Locate the cell with the specified text and output its [x, y] center coordinate. 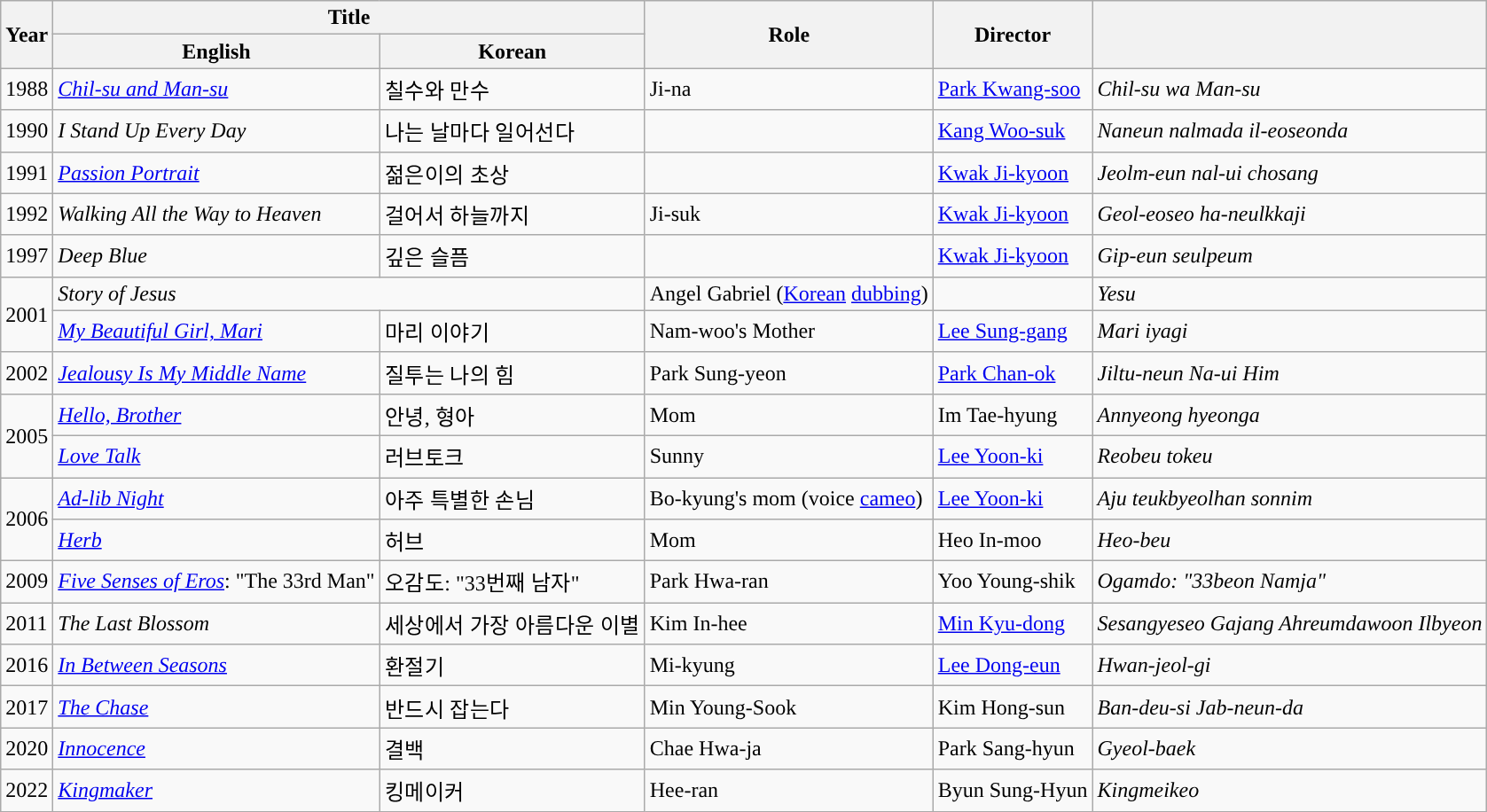
Aju teukbyeolhan sonnim [1289, 498]
Heo In-moo [1013, 541]
Kingmeikeo [1289, 791]
Kim Hong-sun [1013, 707]
Title [349, 18]
2017 [27, 707]
아주 특별한 손님 [513, 498]
세상에서 가장 아름다운 이별 [513, 624]
Ban-deu-si Jab-neun-da [1289, 707]
킹메이커 [513, 791]
Ad-lib Night [216, 498]
결백 [513, 748]
Ji-na [789, 89]
Jeolm-eun nal-ui chosang [1289, 172]
걸어서 하늘까지 [513, 215]
2002 [27, 372]
Park Chan-ok [1013, 372]
Angel Gabriel (Korean dubbing) [789, 293]
Yoo Young-shik [1013, 582]
2011 [27, 624]
Kim In-hee [789, 624]
1992 [27, 215]
Lee Dong-eun [1013, 665]
2022 [27, 791]
1990 [27, 131]
Mi-kyung [789, 665]
English [216, 51]
Gyeol-baek [1289, 748]
질투는 나의 힘 [513, 372]
Kingmaker [216, 791]
Min Young-Sook [789, 707]
Love Talk [216, 456]
2001 [27, 314]
Passion Portrait [216, 172]
Walking All the Way to Heaven [216, 215]
Lee Sung-gang [1013, 332]
Min Kyu-dong [1013, 624]
1997 [27, 255]
Nam-woo's Mother [789, 332]
마리 이야기 [513, 332]
I Stand Up Every Day [216, 131]
Mari iyagi [1289, 332]
Annyeong hyeonga [1289, 415]
The Chase [216, 707]
Chil-su and Man-su [216, 89]
나는 날마다 일어선다 [513, 131]
허브 [513, 541]
2009 [27, 582]
The Last Blossom [216, 624]
Five Senses of Eros: "The 33rd Man" [216, 582]
Role [789, 35]
Byun Sung-Hyun [1013, 791]
Deep Blue [216, 255]
Park Kwang-soo [1013, 89]
Reobeu tokeu [1289, 456]
Heo-beu [1289, 541]
Park Sung-yeon [789, 372]
Chae Hwa-ja [789, 748]
Jealousy Is My Middle Name [216, 372]
반드시 잡는다 [513, 707]
깊은 슬픔 [513, 255]
1988 [27, 89]
1991 [27, 172]
Geol-eoseo ha-neulkkaji [1289, 215]
Herb [216, 541]
안녕, 형아 [513, 415]
Ji-suk [789, 215]
Sesangyeseo Gajang Ahreumdawoon Ilbyeon [1289, 624]
Hwan-jeol-gi [1289, 665]
Im Tae-hyung [1013, 415]
Jiltu-neun Na-ui Him [1289, 372]
2005 [27, 435]
Korean [513, 51]
Innocence [216, 748]
Year [27, 35]
오감도: "33번째 남자" [513, 582]
Chil-su wa Man-su [1289, 89]
My Beautiful Girl, Mari [216, 332]
환절기 [513, 665]
2016 [27, 665]
Bo-kyung's mom (voice cameo) [789, 498]
러브토크 [513, 456]
Hello, Brother [216, 415]
Gip-eun seulpeum [1289, 255]
Hee-ran [789, 791]
Ogamdo: "33beon Namja" [1289, 582]
Story of Jesus [349, 293]
Park Sang-hyun [1013, 748]
In Between Seasons [216, 665]
2020 [27, 748]
Park Hwa-ran [789, 582]
2006 [27, 519]
Sunny [789, 456]
칠수와 만수 [513, 89]
젊은이의 초상 [513, 172]
Yesu [1289, 293]
Naneun nalmada il-eoseonda [1289, 131]
Director [1013, 35]
Kang Woo-suk [1013, 131]
